Locate the cell with the specified text and output its (X, Y) center coordinate. 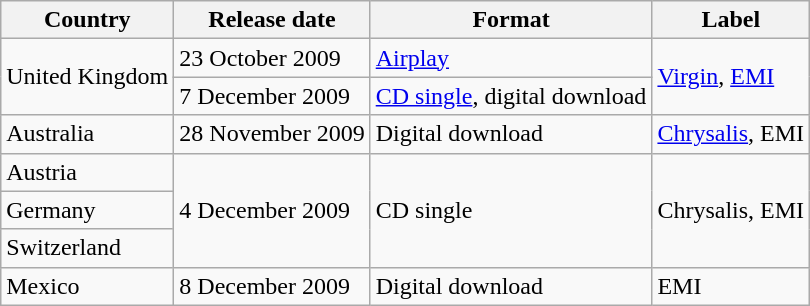
Australia (88, 134)
Mexico (88, 286)
EMI (731, 286)
Country (88, 20)
Label (731, 20)
4 December 2009 (272, 210)
United Kingdom (88, 77)
CD single, digital download (511, 96)
Airplay (511, 58)
Austria (88, 172)
Format (511, 20)
CD single (511, 210)
23 October 2009 (272, 58)
8 December 2009 (272, 286)
Switzerland (88, 248)
7 December 2009 (272, 96)
Germany (88, 210)
28 November 2009 (272, 134)
Virgin, EMI (731, 77)
Release date (272, 20)
